Identify which cell holds the provided text, then report its [X, Y] central coordinate. 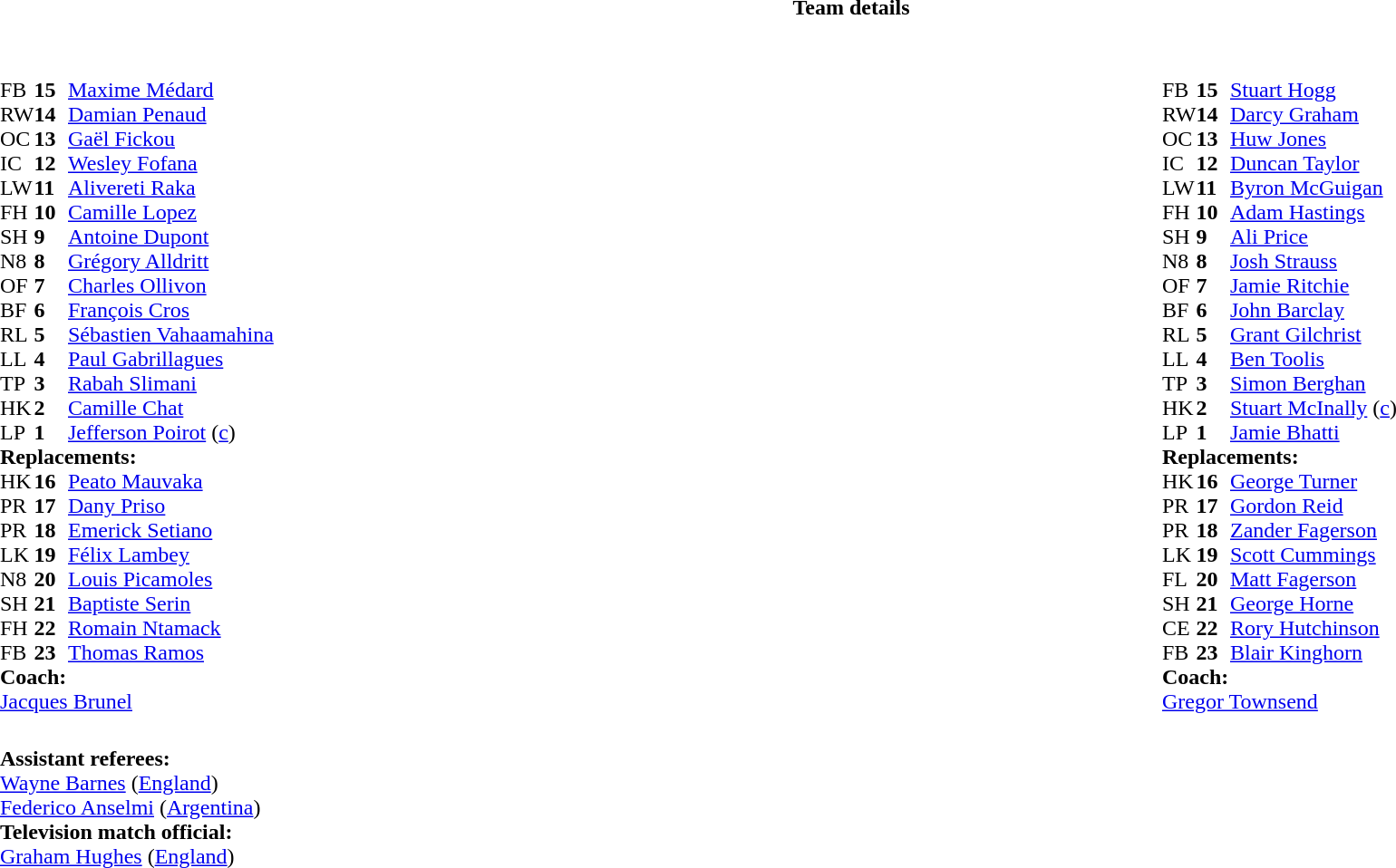
Romain Ntamack [170, 629]
Baptiste Serin [170, 603]
Damian Penaud [170, 114]
Peato Mauvaka [170, 482]
François Cros [170, 310]
Louis Picamoles [170, 580]
Replacements: [137, 457]
Dany Priso [170, 506]
Grégory Alldritt [170, 261]
Jacques Brunel [137, 701]
Charles Ollivon [170, 286]
Félix Lambey [170, 555]
CE [1179, 629]
Camille Chat [170, 408]
Alivereti Raka [170, 188]
Jefferson Poirot (c) [170, 433]
Rabah Slimani [170, 384]
Gaël Fickou [170, 140]
Maxime Médard [170, 91]
Emerick Setiano [170, 531]
Sébastien Vahaamahina [170, 335]
Coach: [137, 678]
FL [1179, 580]
Paul Gabrillagues [170, 359]
Wesley Fofana [170, 163]
Antoine Dupont [170, 237]
Thomas Ramos [170, 652]
Camille Lopez [170, 212]
